From the cell containing the given text, extract its center point as [x, y] coordinate. 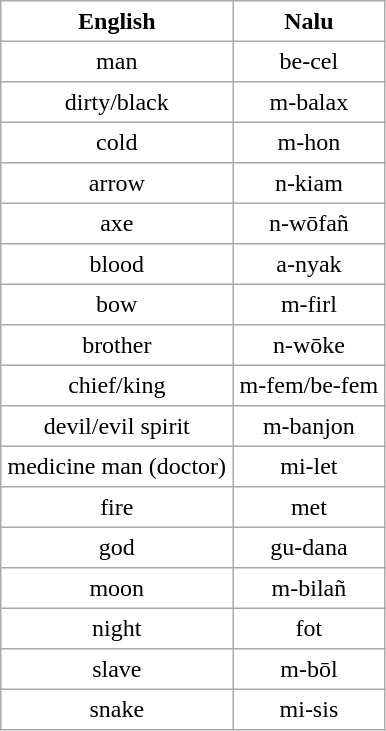
blood [117, 264]
mi-let [309, 466]
cold [117, 142]
be-cel [309, 61]
m-hon [309, 142]
m-banjon [309, 426]
slave [117, 669]
man [117, 61]
n-kiam [309, 183]
m-balax [309, 102]
brother [117, 345]
met [309, 507]
mi-sis [309, 709]
a-nyak [309, 264]
n-wōfañ [309, 223]
Nalu [309, 21]
m-bōl [309, 669]
gu-dana [309, 547]
arrow [117, 183]
moon [117, 588]
axe [117, 223]
fot [309, 628]
medicine man (doctor) [117, 466]
m-firl [309, 304]
n-wōke [309, 345]
m-bilañ [309, 588]
bow [117, 304]
dirty/black [117, 102]
m-fem/be-fem [309, 385]
snake [117, 709]
night [117, 628]
chief/king [117, 385]
god [117, 547]
English [117, 21]
devil/evil spirit [117, 426]
fire [117, 507]
